Provide the (x, y) coordinate of the cell's center where the given text is located.  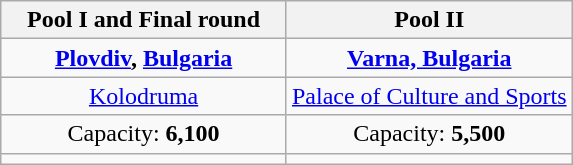
Pool II (429, 20)
Capacity: 6,100 (144, 134)
Plovdiv, Bulgaria (144, 58)
Pool I and Final round (144, 20)
Kolodruma (144, 96)
Varna, Bulgaria (429, 58)
Palace of Culture and Sports (429, 96)
Capacity: 5,500 (429, 134)
